Detect which cell encompasses the target text, then output its (X, Y) center coordinate. 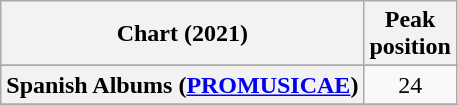
24 (410, 85)
Chart (2021) (182, 34)
Spanish Albums (PROMUSICAE) (182, 85)
Peakposition (410, 34)
